Extract the [x, y] coordinate from the center of the cell holding the provided text.  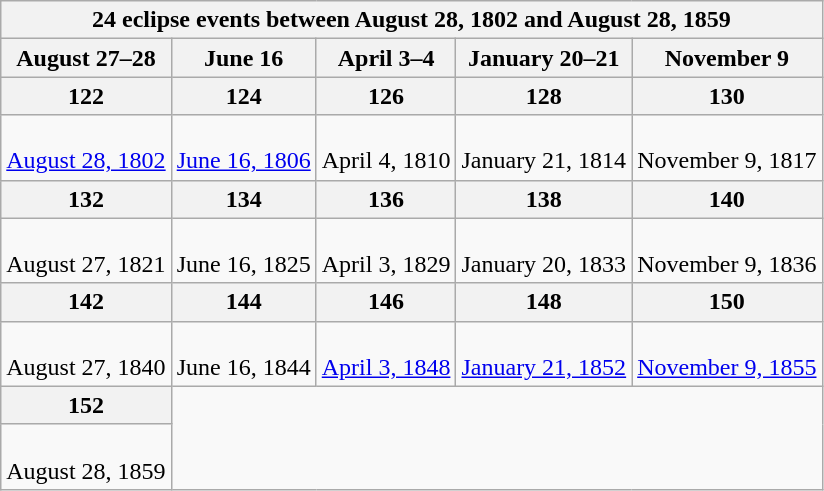
November 9, 1855 [727, 354]
August 27, 1840 [86, 354]
June 16, 1806 [244, 148]
134 [244, 199]
140 [727, 199]
January 20, 1833 [544, 250]
January 21, 1852 [544, 354]
124 [244, 96]
August 27–28 [86, 58]
November 9 [727, 58]
150 [727, 302]
April 3, 1848 [386, 354]
June 16 [244, 58]
126 [386, 96]
128 [544, 96]
122 [86, 96]
142 [86, 302]
136 [386, 199]
24 eclipse events between August 28, 1802 and August 28, 1859 [412, 20]
130 [727, 96]
November 9, 1836 [727, 250]
January 21, 1814 [544, 148]
144 [244, 302]
November 9, 1817 [727, 148]
August 28, 1802 [86, 148]
April 3–4 [386, 58]
132 [86, 199]
148 [544, 302]
April 4, 1810 [386, 148]
152 [86, 405]
June 16, 1844 [244, 354]
138 [544, 199]
146 [386, 302]
April 3, 1829 [386, 250]
August 28, 1859 [86, 456]
June 16, 1825 [244, 250]
August 27, 1821 [86, 250]
January 20–21 [544, 58]
